Identify which cell holds the provided text, then report its (x, y) central coordinate. 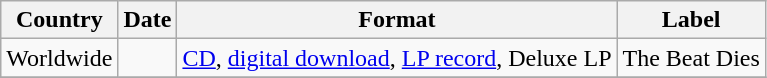
Worldwide (60, 58)
Date (148, 20)
The Beat Dies (691, 58)
CD, digital download, LP record, Deluxe LP (397, 58)
Country (60, 20)
Format (397, 20)
Label (691, 20)
